Return the (X, Y) coordinate for the center point of the cell that contains the specified text.  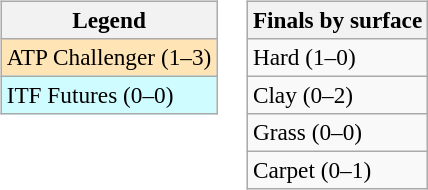
Legend (108, 20)
Clay (0–2) (337, 95)
Hard (1–0) (337, 57)
Grass (0–0) (337, 133)
Finals by surface (337, 20)
ATP Challenger (1–3) (108, 57)
Carpet (0–1) (337, 171)
ITF Futures (0–0) (108, 95)
